Locate the cell with the specified text and output its [X, Y] center coordinate. 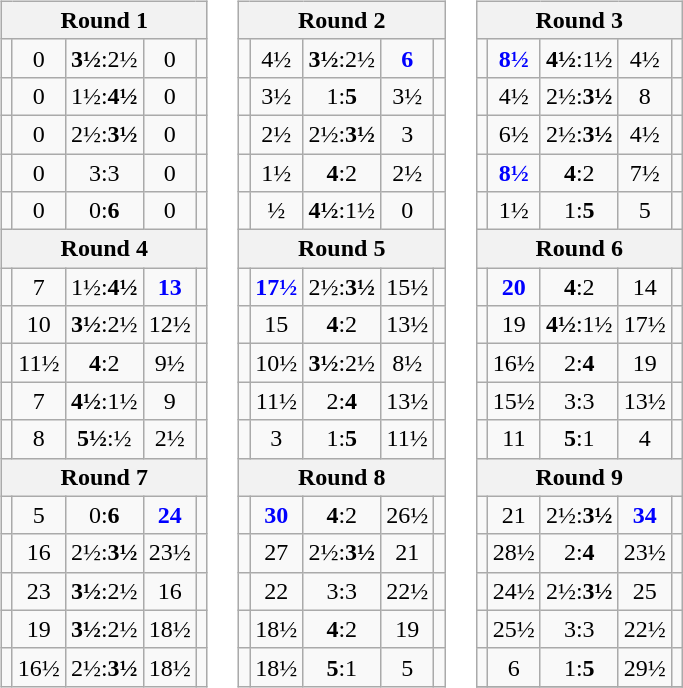
Round 3 [579, 20]
9½ [170, 363]
12½ [170, 325]
11 [514, 439]
Round 4 [104, 249]
20 [514, 287]
½ [276, 211]
6½ [514, 134]
29½ [644, 667]
13 [170, 287]
23 [38, 591]
Round 1 [104, 20]
Round 8 [342, 477]
Round 2 [342, 20]
Round 9 [579, 477]
30 [276, 515]
24½ [514, 591]
10½ [276, 363]
28½ [514, 553]
26½ [408, 515]
25½ [514, 629]
10 [38, 325]
7½ [644, 173]
Round 7 [104, 477]
15 [276, 325]
4 [644, 439]
27 [276, 553]
Round 6 [579, 249]
5½:½ [104, 439]
Round 5 [342, 249]
22 [276, 591]
24 [170, 515]
25 [644, 591]
34 [644, 515]
9 [170, 401]
14 [644, 287]
